Provide the [X, Y] coordinate of the cell's center where the given text is located.  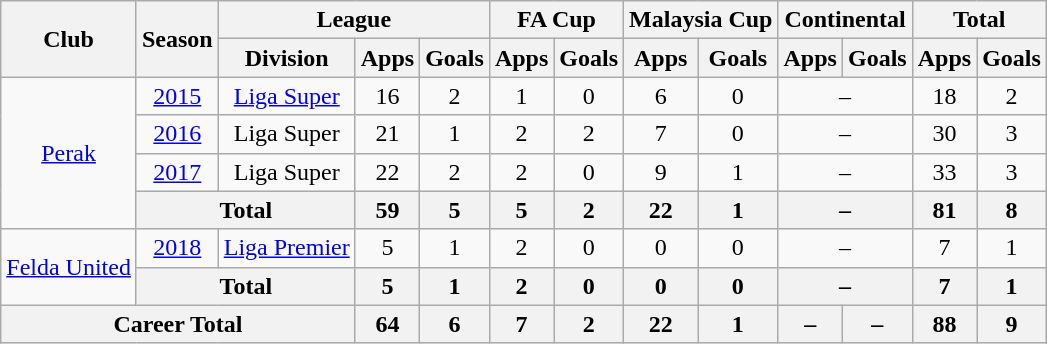
18 [944, 96]
2018 [177, 248]
Perak [69, 153]
Division [286, 58]
League [354, 20]
30 [944, 134]
2015 [177, 96]
Season [177, 39]
64 [387, 324]
Continental [845, 20]
2017 [177, 172]
Felda United [69, 267]
Liga Premier [286, 248]
81 [944, 210]
16 [387, 96]
Malaysia Cup [701, 20]
Career Total [178, 324]
8 [1012, 210]
59 [387, 210]
2016 [177, 134]
33 [944, 172]
88 [944, 324]
FA Cup [556, 20]
Club [69, 39]
21 [387, 134]
